For the text-containing cell, return its midpoint in (X, Y) coordinate format. 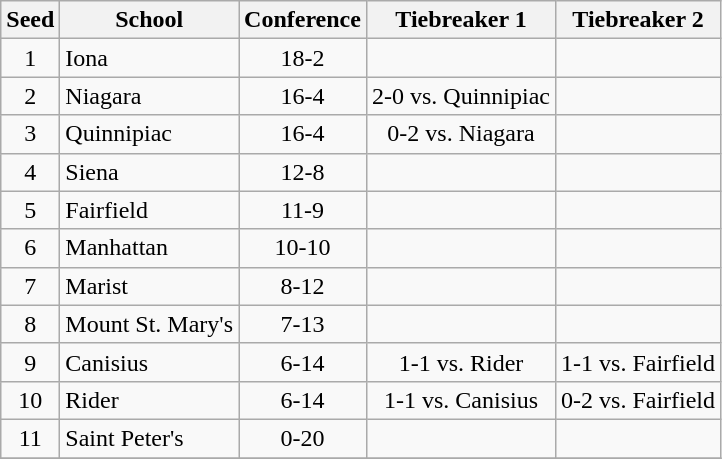
9 (30, 362)
8 (30, 324)
0-20 (303, 438)
Saint Peter's (150, 438)
2 (30, 96)
12-8 (303, 172)
3 (30, 134)
7 (30, 286)
Niagara (150, 96)
6 (30, 248)
Mount St. Mary's (150, 324)
Tiebreaker 2 (638, 20)
10-10 (303, 248)
1-1 vs. Fairfield (638, 362)
Tiebreaker 1 (460, 20)
11-9 (303, 210)
18-2 (303, 58)
2-0 vs. Quinnipiac (460, 96)
1 (30, 58)
8-12 (303, 286)
10 (30, 400)
Conference (303, 20)
0-2 vs. Niagara (460, 134)
Iona (150, 58)
Seed (30, 20)
1-1 vs. Canisius (460, 400)
Siena (150, 172)
School (150, 20)
Marist (150, 286)
1-1 vs. Rider (460, 362)
Fairfield (150, 210)
0-2 vs. Fairfield (638, 400)
11 (30, 438)
4 (30, 172)
Rider (150, 400)
Canisius (150, 362)
Quinnipiac (150, 134)
Manhattan (150, 248)
7-13 (303, 324)
5 (30, 210)
